Provide the (x, y) coordinate of the cell's center where the given text is located.  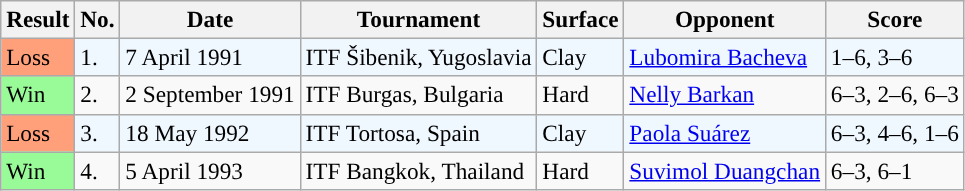
Result (38, 19)
1–6, 3–6 (894, 57)
1. (98, 57)
2 September 1991 (210, 95)
No. (98, 19)
7 April 1991 (210, 57)
ITF Šibenik, Yugoslavia (418, 57)
Score (894, 19)
Paola Suárez (724, 133)
4. (98, 170)
Tournament (418, 19)
Nelly Barkan (724, 95)
Opponent (724, 19)
6–3, 4–6, 1–6 (894, 133)
5 April 1993 (210, 170)
ITF Burgas, Bulgaria (418, 95)
3. (98, 133)
6–3, 2–6, 6–3 (894, 95)
Surface (580, 19)
2. (98, 95)
Suvimol Duangchan (724, 170)
Date (210, 19)
6–3, 6–1 (894, 170)
18 May 1992 (210, 133)
ITF Bangkok, Thailand (418, 170)
ITF Tortosa, Spain (418, 133)
Lubomira Bacheva (724, 57)
